Detect which cell encompasses the target text, then output its [x, y] center coordinate. 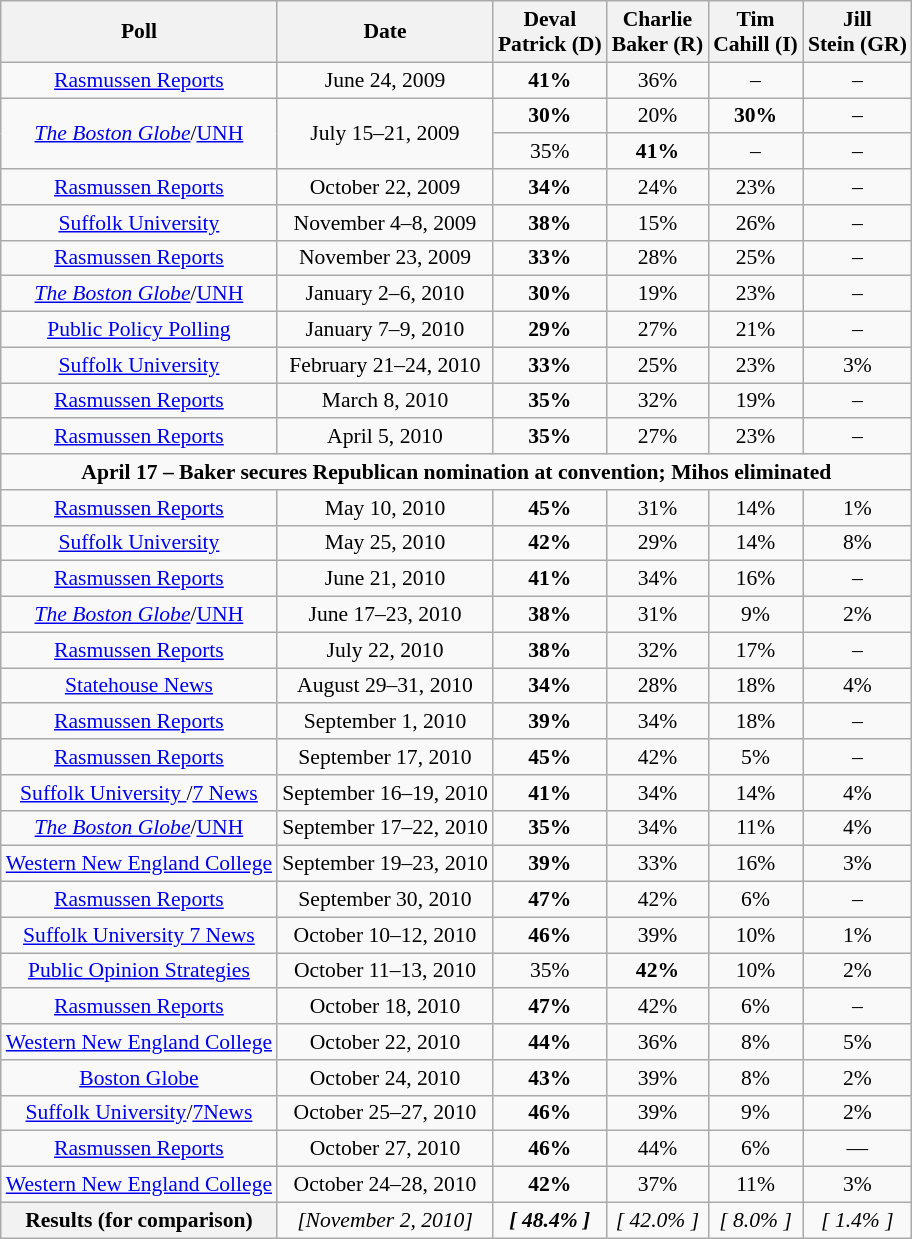
June 17–23, 2010 [385, 615]
July 15–21, 2009 [385, 134]
January 2–6, 2010 [385, 294]
Suffolk University 7 News [139, 935]
October 22, 2009 [385, 187]
Poll [139, 32]
[ 48.4% ] [550, 1220]
April 17 – Baker secures Republican nomination at convention; Mihos eliminated [456, 472]
October 24, 2010 [385, 1078]
October 10–12, 2010 [385, 935]
17% [756, 650]
October 25–27, 2010 [385, 1113]
October 18, 2010 [385, 1007]
Suffolk University/7News [139, 1113]
May 10, 2010 [385, 508]
June 24, 2009 [385, 80]
— [858, 1149]
April 5, 2010 [385, 437]
Date [385, 32]
26% [756, 223]
September 16–19, 2010 [385, 793]
May 25, 2010 [385, 543]
Public Opinion Strategies [139, 971]
37% [658, 1185]
JillStein (GR) [858, 32]
DevalPatrick (D) [550, 32]
15% [658, 223]
September 19–23, 2010 [385, 864]
Suffolk University /7 News [139, 793]
November 23, 2009 [385, 258]
September 17–22, 2010 [385, 828]
October 27, 2010 [385, 1149]
43% [550, 1078]
March 8, 2010 [385, 401]
July 22, 2010 [385, 650]
Results (for comparison) [139, 1220]
August 29–31, 2010 [385, 686]
20% [658, 116]
February 21–24, 2010 [385, 365]
November 4–8, 2009 [385, 223]
October 24–28, 2010 [385, 1185]
[ 8.0% ] [756, 1220]
24% [658, 187]
September 30, 2010 [385, 900]
[ 1.4% ] [858, 1220]
October 22, 2010 [385, 1042]
Boston Globe [139, 1078]
January 7–9, 2010 [385, 330]
Statehouse News [139, 686]
October 11–13, 2010 [385, 971]
September 17, 2010 [385, 757]
21% [756, 330]
CharlieBaker (R) [658, 32]
[ 42.0% ] [658, 1220]
June 21, 2010 [385, 579]
September 1, 2010 [385, 722]
Public Policy Polling [139, 330]
TimCahill (I) [756, 32]
[November 2, 2010] [385, 1220]
